Return [x, y] of the center of cell containing provided text 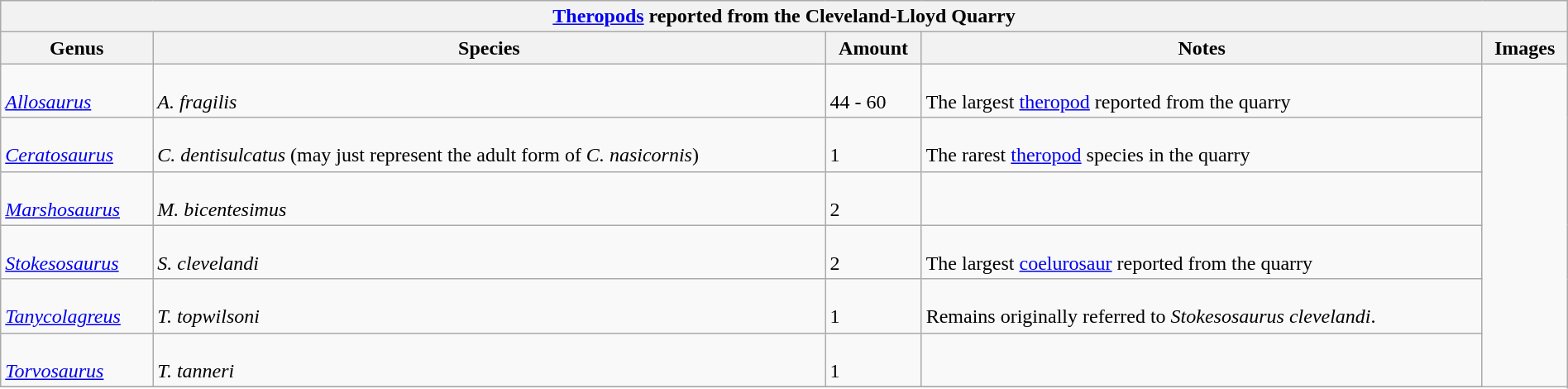
Images [1525, 48]
Tanycolagreus [77, 306]
Allosaurus [77, 91]
T. tanneri [490, 359]
Notes [1202, 48]
S. clevelandi [490, 252]
Amount [873, 48]
T. topwilsoni [490, 306]
Stokesosaurus [77, 252]
Species [490, 48]
44 - 60 [873, 91]
The largest coelurosaur reported from the quarry [1202, 252]
C. dentisulcatus (may just represent the adult form of C. nasicornis) [490, 144]
Theropods reported from the Cleveland-Lloyd Quarry [784, 17]
M. bicentesimus [490, 199]
Ceratosaurus [77, 144]
Remains originally referred to Stokesosaurus clevelandi. [1202, 306]
The largest theropod reported from the quarry [1202, 91]
A. fragilis [490, 91]
Torvosaurus [77, 359]
Marshosaurus [77, 199]
The rarest theropod species in the quarry [1202, 144]
Genus [77, 48]
